Determine the [X, Y] coordinate at the center of the cell enclosing the given text.  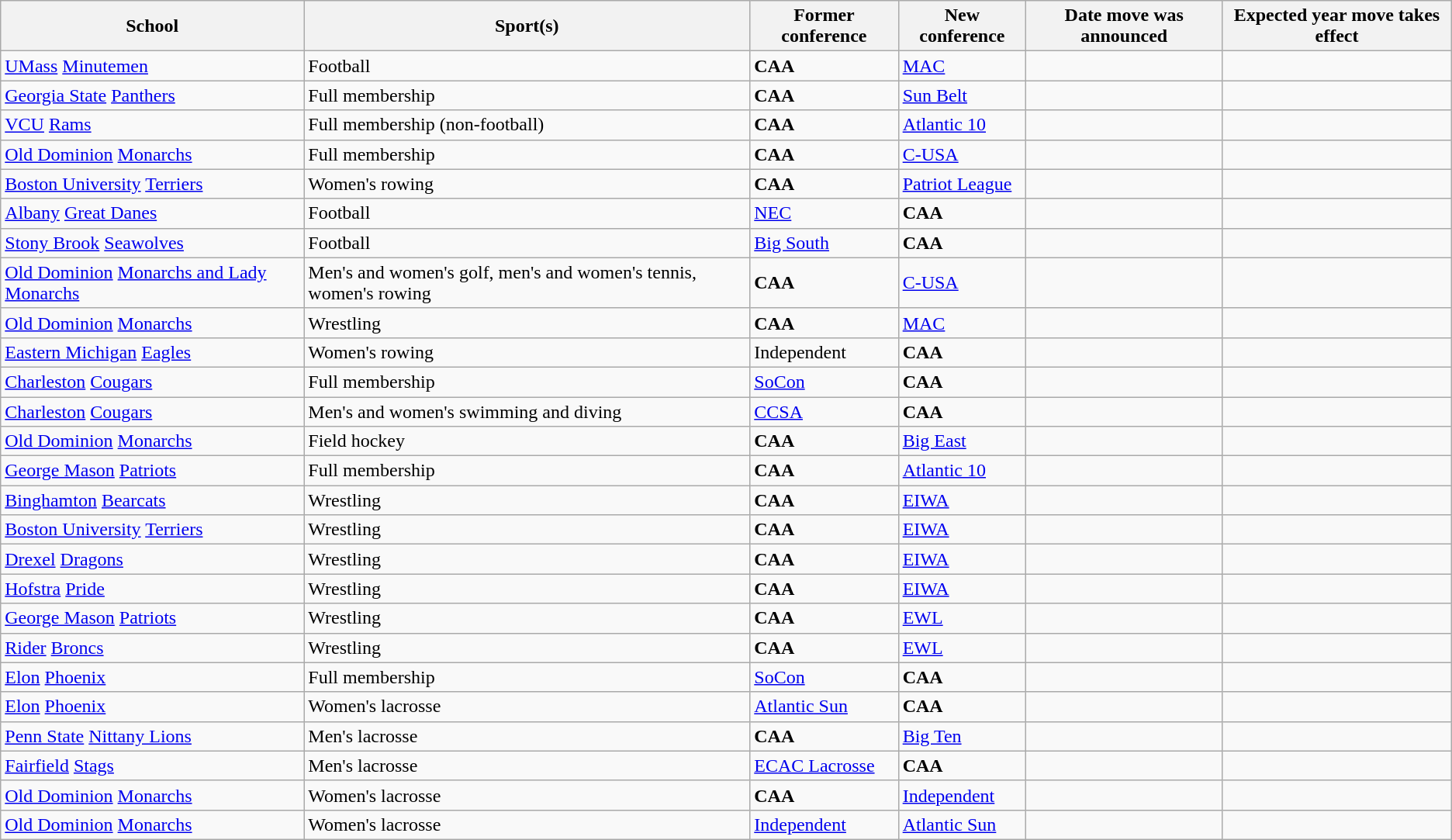
Old Dominion Monarchs and Lady Monarchs [152, 282]
Patriot League [962, 184]
Eastern Michigan Eagles [152, 352]
CCSA [824, 412]
Big South [824, 243]
UMass Minutemen [152, 66]
ECAC Lacrosse [824, 766]
Rider Broncs [152, 648]
VCU Rams [152, 125]
Sun Belt [962, 95]
Hofstra Pride [152, 589]
Big Ten [962, 736]
Sport(s) [527, 26]
Former conference [824, 26]
Field hockey [527, 441]
School [152, 26]
Binghamton Bearcats [152, 500]
New conference [962, 26]
Stony Brook Seawolves [152, 243]
Date move was announced [1125, 26]
Albany Great Danes [152, 213]
Men's and women's golf, men's and women's tennis, women's rowing [527, 282]
Georgia State Panthers [152, 95]
Fairfield Stags [152, 766]
Penn State Nittany Lions [152, 736]
Drexel Dragons [152, 559]
Expected year move takes effect [1337, 26]
Full membership (non-football) [527, 125]
NEC [824, 213]
Men's and women's swimming and diving [527, 412]
Big East [962, 441]
